Determine the [x, y] coordinate at the center of the cell enclosing the given text.  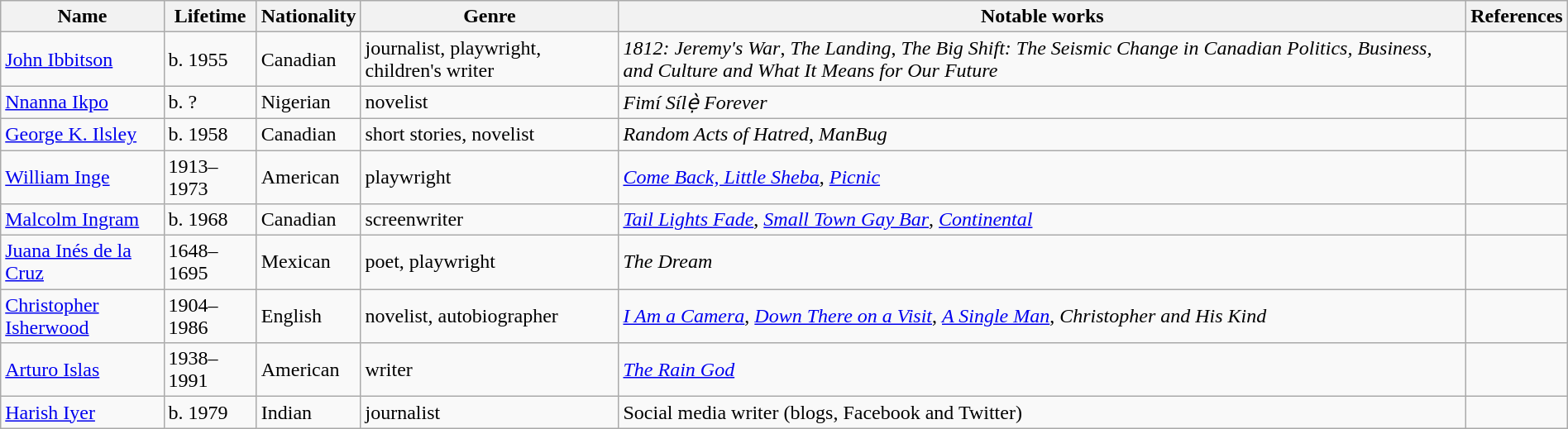
playwright [490, 177]
Nnanna Ikpo [83, 102]
Christopher Isherwood [83, 316]
Nigerian [308, 102]
Arturo Islas [83, 370]
Notable works [1042, 17]
Social media writer (blogs, Facebook and Twitter) [1042, 412]
The Rain God [1042, 370]
Fimí Sílẹ̀ Forever [1042, 102]
John Ibbitson [83, 60]
1913–1973 [210, 177]
Nationality [308, 17]
1648–1695 [210, 263]
Indian [308, 412]
William Inge [83, 177]
short stories, novelist [490, 134]
journalist, playwright, children's writer [490, 60]
Mexican [308, 263]
Juana Inés de la Cruz [83, 263]
writer [490, 370]
novelist, autobiographer [490, 316]
Name [83, 17]
b. 1968 [210, 220]
Malcolm Ingram [83, 220]
1938–1991 [210, 370]
I Am a Camera, Down There on a Visit, A Single Man, Christopher and His Kind [1042, 316]
Come Back, Little Sheba, Picnic [1042, 177]
b. ? [210, 102]
Harish Iyer [83, 412]
English [308, 316]
Random Acts of Hatred, ManBug [1042, 134]
1904–1986 [210, 316]
b. 1955 [210, 60]
The Dream [1042, 263]
George K. Ilsley [83, 134]
Lifetime [210, 17]
Genre [490, 17]
Tail Lights Fade, Small Town Gay Bar, Continental [1042, 220]
1812: Jeremy's War, The Landing, The Big Shift: The Seismic Change in Canadian Politics, Business, and Culture and What It Means for Our Future [1042, 60]
b. 1958 [210, 134]
journalist [490, 412]
screenwriter [490, 220]
poet, playwright [490, 263]
novelist [490, 102]
References [1517, 17]
b. 1979 [210, 412]
